Output the (x, y) coordinate of the center of the cell containing the given text.  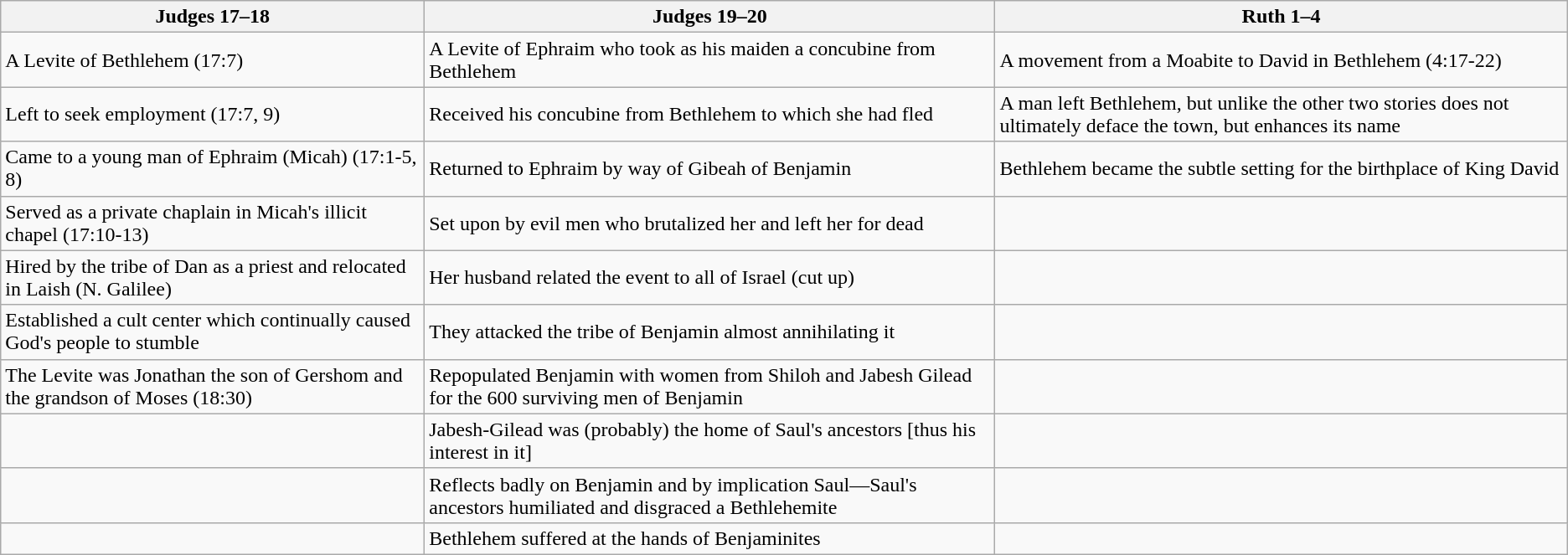
Bethlehem suffered at the hands of Benjaminites (710, 538)
Jabesh-Gilead was (probably) the home of Saul's ancestors [thus his interest in it] (710, 440)
Judges 17–18 (213, 17)
Reflects badly on Benjamin and by implication Saul—Saul's ancestors humiliated and disgraced a Bethlehemite (710, 496)
Set upon by evil men who brutalized her and left her for dead (710, 223)
Returned to Ephraim by way of Gibeah of Benjamin (710, 169)
Left to seek employment (17:7, 9) (213, 114)
A man left Bethlehem, but unlike the other two stories does not ultimately deface the town, but enhances its name (1282, 114)
Repopulated Benjamin with women from Shiloh and Jabesh Gilead for the 600 surviving men of Benjamin (710, 387)
Received his concubine from Bethlehem to which she had fled (710, 114)
They attacked the tribe of Benjamin almost annihilating it (710, 331)
The Levite was Jonathan the son of Gershom and the grandson of Moses (18:30) (213, 387)
Her husband related the event to all of Israel (cut up) (710, 278)
Bethlehem became the subtle setting for the birthplace of King David (1282, 169)
A movement from a Moabite to David in Bethlehem (4:17-22) (1282, 60)
Hired by the tribe of Dan as a priest and relocated in Laish (N. Galilee) (213, 278)
Ruth 1–4 (1282, 17)
Came to a young man of Ephraim (Micah) (17:1-5, 8) (213, 169)
Judges 19–20 (710, 17)
A Levite of Bethlehem (17:7) (213, 60)
Served as a private chaplain in Micah's illicit chapel (17:10-13) (213, 223)
Established a cult center which continually caused God's people to stumble (213, 331)
A Levite of Ephraim who took as his maiden a concubine from Bethlehem (710, 60)
